Search for the cell housing the specified text and yield its (x, y) center coordinate. 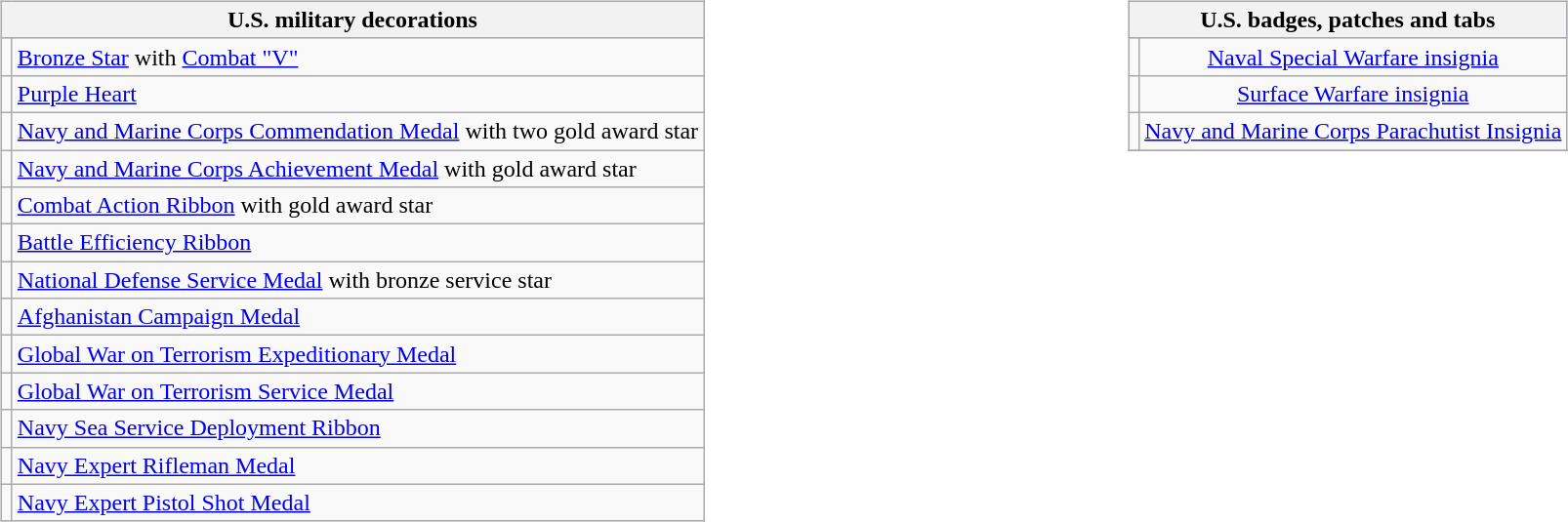
Afghanistan Campaign Medal (357, 317)
U.S. military decorations (351, 20)
Purple Heart (357, 94)
Bronze Star with Combat "V" (357, 57)
Global War on Terrorism Expeditionary Medal (357, 354)
Naval Special Warfare insignia (1353, 57)
Battle Efficiency Ribbon (357, 243)
Surface Warfare insignia (1353, 94)
National Defense Service Medal with bronze service star (357, 280)
Navy and Marine Corps Commendation Medal with two gold award star (357, 131)
Navy Sea Service Deployment Ribbon (357, 428)
Navy Expert Rifleman Medal (357, 465)
Navy Expert Pistol Shot Medal (357, 502)
Navy and Marine Corps Achievement Medal with gold award star (357, 169)
Global War on Terrorism Service Medal (357, 391)
Navy and Marine Corps Parachutist Insignia (1353, 131)
U.S. badges, patches and tabs (1347, 20)
Combat Action Ribbon with gold award star (357, 206)
